Identify which cell holds the provided text, then report its (x, y) central coordinate. 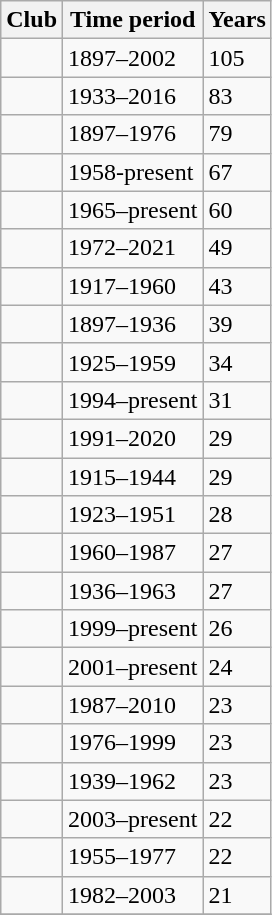
79 (237, 134)
49 (237, 248)
1939–1962 (133, 781)
1982–2003 (133, 895)
1925–1959 (133, 362)
2001–present (133, 667)
1897–1936 (133, 324)
Time period (133, 20)
26 (237, 629)
1958-present (133, 172)
31 (237, 400)
1999–present (133, 629)
1994–present (133, 400)
34 (237, 362)
1897–2002 (133, 58)
Years (237, 20)
1933–2016 (133, 96)
60 (237, 210)
1915–1944 (133, 477)
67 (237, 172)
2003–present (133, 819)
1917–1960 (133, 286)
1991–2020 (133, 438)
105 (237, 58)
24 (237, 667)
1960–1987 (133, 553)
1923–1951 (133, 515)
83 (237, 96)
1936–1963 (133, 591)
21 (237, 895)
1972–2021 (133, 248)
1976–1999 (133, 743)
39 (237, 324)
1955–1977 (133, 857)
Club (32, 20)
1897–1976 (133, 134)
1965–present (133, 210)
1987–2010 (133, 705)
43 (237, 286)
28 (237, 515)
